Detect which cell encompasses the target text, then output its (X, Y) center coordinate. 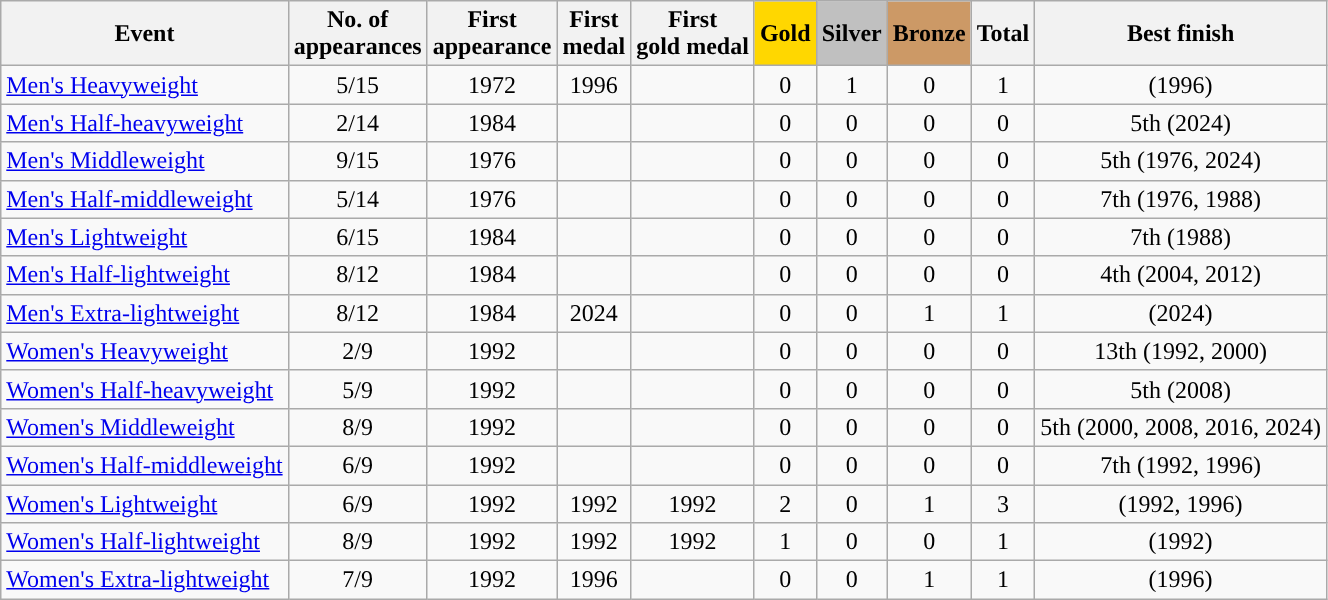
No. ofappearances (358, 34)
4th (2004, 2012) (1181, 275)
Men's Heavyweight (144, 85)
2/9 (358, 351)
(2024) (1181, 313)
1972 (492, 85)
5th (2008) (1181, 389)
5th (2024) (1181, 123)
2 (785, 503)
(1992, 1996) (1181, 503)
Women's Middleweight (144, 427)
5th (1976, 2024) (1181, 161)
5/14 (358, 199)
Men's Half-lightweight (144, 275)
2024 (594, 313)
Firstmedal (594, 34)
2/14 (358, 123)
Silver (852, 34)
Women's Half-lightweight (144, 542)
Event (144, 34)
5/15 (358, 85)
Women's Half-middleweight (144, 465)
Best finish (1181, 34)
6/15 (358, 237)
Men's Lightweight (144, 237)
Firstappearance (492, 34)
5/9 (358, 389)
(1992) (1181, 542)
13th (1992, 2000) (1181, 351)
7th (1992, 1996) (1181, 465)
Men's Extra-lightweight (144, 313)
Women's Lightweight (144, 503)
7th (1976, 1988) (1181, 199)
Gold (785, 34)
Women's Half-heavyweight (144, 389)
Men's Half-heavyweight (144, 123)
Men's Middleweight (144, 161)
Women's Heavyweight (144, 351)
Bronze (929, 34)
5th (2000, 2008, 2016, 2024) (1181, 427)
Total (1003, 34)
3 (1003, 503)
9/15 (358, 161)
7th (1988) (1181, 237)
Firstgold medal (693, 34)
7/9 (358, 580)
Men's Half-middleweight (144, 199)
Women's Extra-lightweight (144, 580)
